Output the (X, Y) coordinate of the center of the cell containing the given text.  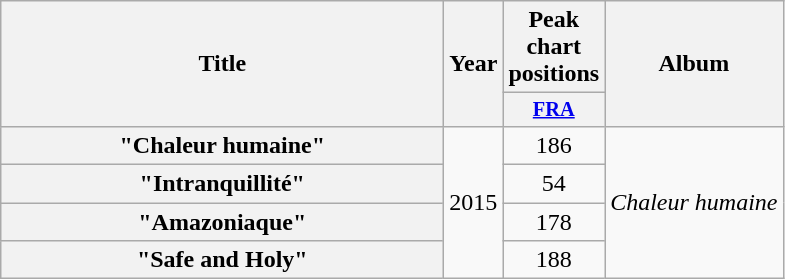
Title (222, 64)
186 (554, 145)
FRA (554, 110)
"Safe and Holy" (222, 260)
"Intranquillité" (222, 184)
Peak chart positions (554, 47)
2015 (474, 202)
188 (554, 260)
"Amazoniaque" (222, 222)
Chaleur humaine (694, 202)
Year (474, 64)
"Chaleur humaine" (222, 145)
178 (554, 222)
54 (554, 184)
Album (694, 64)
